Pinpoint the cell where the given text exists, returning its [x, y] midpoint coordinate. 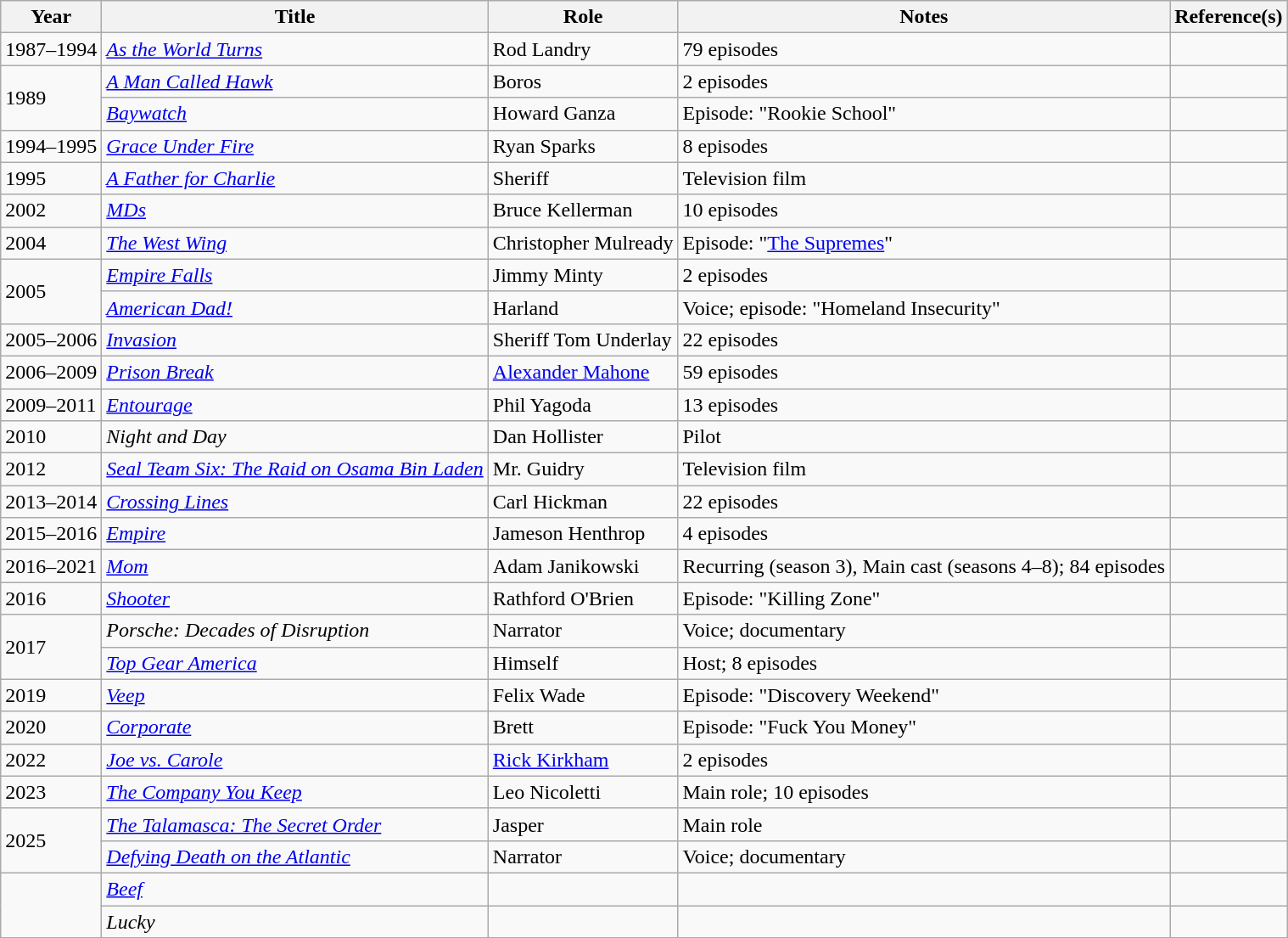
Role [583, 17]
Bruce Kellerman [583, 211]
2004 [51, 243]
2010 [51, 437]
Episode: "Killing Zone" [924, 598]
Himself [583, 663]
13 episodes [924, 405]
59 episodes [924, 372]
Sheriff [583, 178]
2023 [51, 792]
1987–1994 [51, 49]
Jimmy Minty [583, 275]
79 episodes [924, 49]
Christopher Mulready [583, 243]
2016–2021 [51, 566]
Corporate [295, 727]
Dan Hollister [583, 437]
Seal Team Six: The Raid on Osama Bin Laden [295, 469]
The Company You Keep [295, 792]
2002 [51, 211]
Alexander Mahone [583, 372]
8 episodes [924, 146]
American Dad! [295, 307]
Empire Falls [295, 275]
Title [295, 17]
Leo Nicoletti [583, 792]
Adam Janikowski [583, 566]
1989 [51, 98]
2019 [51, 695]
Sheriff Tom Underlay [583, 340]
Top Gear America [295, 663]
Joe vs. Carole [295, 760]
Lucky [295, 921]
Main role; 10 episodes [924, 792]
Brett [583, 727]
Year [51, 17]
Main role [924, 824]
Entourage [295, 405]
Jameson Henthrop [583, 534]
Host; 8 episodes [924, 663]
Boros [583, 81]
Howard Ganza [583, 114]
MDs [295, 211]
Shooter [295, 598]
Crossing Lines [295, 502]
4 episodes [924, 534]
Felix Wade [583, 695]
1994–1995 [51, 146]
Ryan Sparks [583, 146]
Carl Hickman [583, 502]
Night and Day [295, 437]
Defying Death on the Atlantic [295, 857]
Recurring (season 3), Main cast (seasons 4–8); 84 episodes [924, 566]
Rod Landry [583, 49]
Notes [924, 17]
2017 [51, 647]
2006–2009 [51, 372]
Empire [295, 534]
Baywatch [295, 114]
Beef [295, 889]
Phil Yagoda [583, 405]
2015–2016 [51, 534]
2022 [51, 760]
A Father for Charlie [295, 178]
Voice; episode: "Homeland Insecurity" [924, 307]
Prison Break [295, 372]
2012 [51, 469]
Mr. Guidry [583, 469]
Invasion [295, 340]
Veep [295, 695]
Rathford O'Brien [583, 598]
Grace Under Fire [295, 146]
Harland [583, 307]
Episode: "Fuck You Money" [924, 727]
10 episodes [924, 211]
Porsche: Decades of Disruption [295, 631]
Mom [295, 566]
Episode: "Discovery Weekend" [924, 695]
Rick Kirkham [583, 760]
The Talamasca: The Secret Order [295, 824]
Jasper [583, 824]
Episode: "The Supremes" [924, 243]
2025 [51, 840]
2009–2011 [51, 405]
2020 [51, 727]
Reference(s) [1229, 17]
2005–2006 [51, 340]
Pilot [924, 437]
The West Wing [295, 243]
Episode: "Rookie School" [924, 114]
2005 [51, 291]
A Man Called Hawk [295, 81]
2016 [51, 598]
1995 [51, 178]
As the World Turns [295, 49]
2013–2014 [51, 502]
